Output the (X, Y) coordinate of the center of the cell containing the given text.  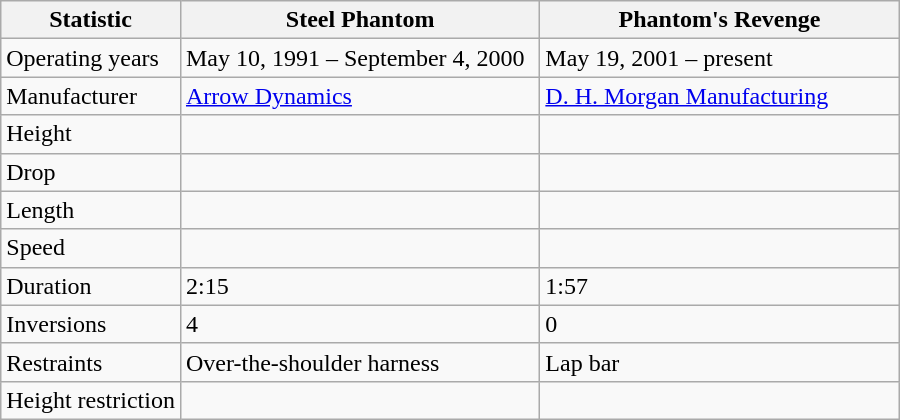
Restraints (91, 362)
Drop (91, 172)
Operating years (91, 58)
Length (91, 210)
2:15 (360, 286)
Duration (91, 286)
Height (91, 134)
0 (720, 324)
Statistic (91, 20)
4 (360, 324)
Phantom's Revenge (720, 20)
Arrow Dynamics (360, 96)
Speed (91, 248)
Inversions (91, 324)
May 19, 2001 – present (720, 58)
Lap bar (720, 362)
Steel Phantom (360, 20)
May 10, 1991 – September 4, 2000 (360, 58)
Over-the-shoulder harness (360, 362)
Manufacturer (91, 96)
D. H. Morgan Manufacturing (720, 96)
1:57 (720, 286)
Height restriction (91, 400)
